Locate the cell with the specified text and output its [x, y] center coordinate. 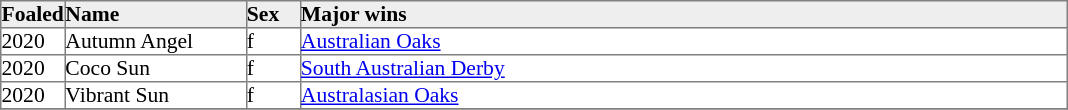
Major wins [683, 14]
Australasian Oaks [683, 96]
Australian Oaks [683, 42]
Sex [273, 14]
Coco Sun [156, 68]
Vibrant Sun [156, 96]
Autumn Angel [156, 42]
Name [156, 14]
Foaled [33, 14]
South Australian Derby [683, 68]
